Locate the cell with the specified text and output its [x, y] center coordinate. 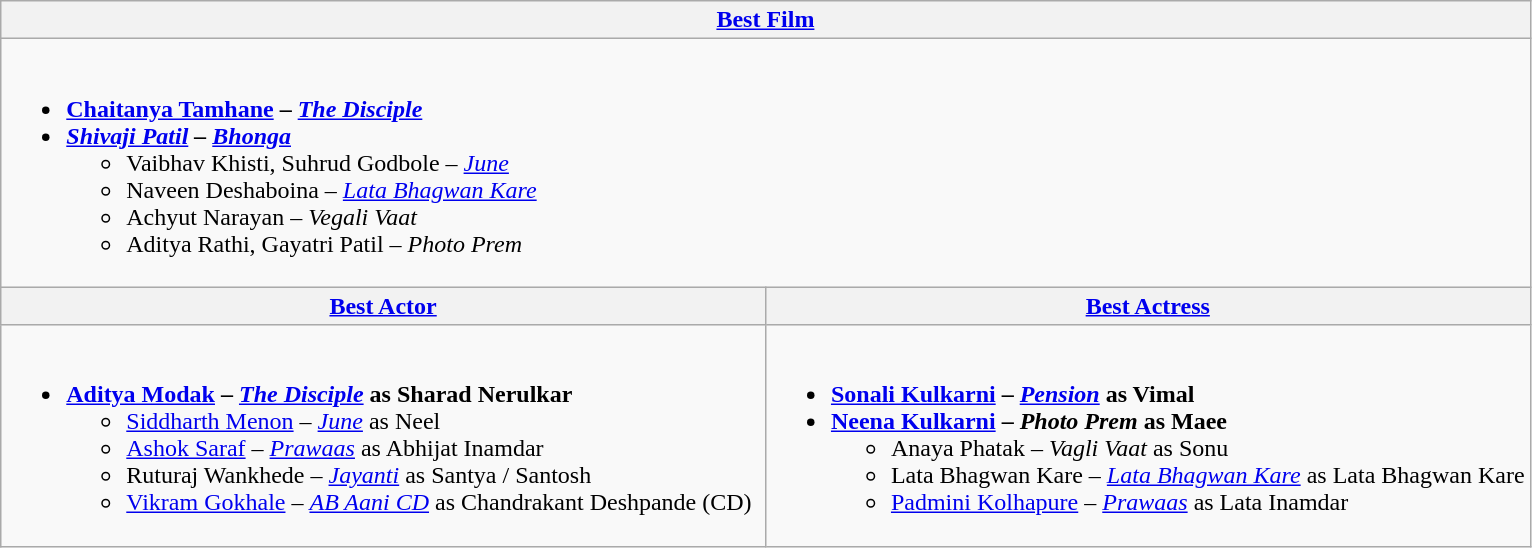
Best Actor [384, 306]
Best Actress [1148, 306]
Best Film [766, 20]
